Pinpoint the cell where the given text exists, returning its [x, y] midpoint coordinate. 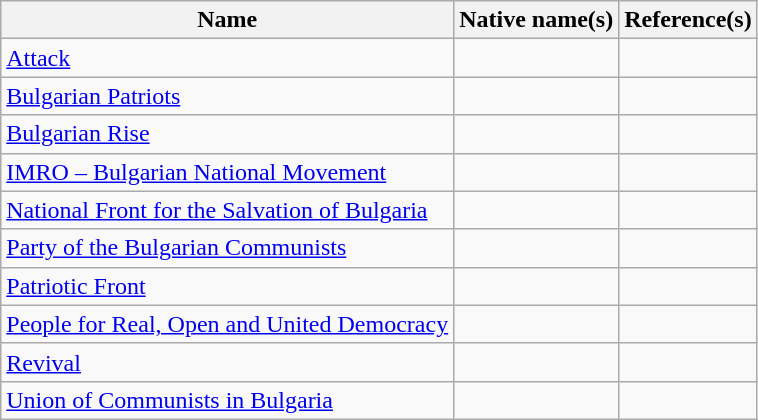
Party of the Bulgarian Communists [228, 248]
Revival [228, 362]
Attack [228, 58]
Reference(s) [688, 20]
IMRO – Bulgarian National Movement [228, 172]
Native name(s) [536, 20]
Patriotic Front [228, 286]
Bulgarian Patriots [228, 96]
Union of Communists in Bulgaria [228, 400]
Name [228, 20]
Bulgarian Rise [228, 134]
National Front for the Salvation of Bulgaria [228, 210]
People for Real, Open and United Democracy [228, 324]
